Output the (x, y) coordinate of the center of the cell containing the given text.  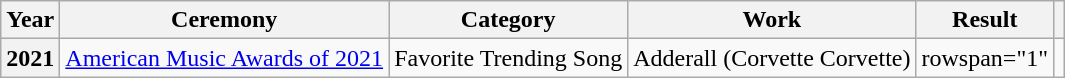
Favorite Trending Song (508, 58)
Adderall (Corvette Corvette) (772, 58)
American Music Awards of 2021 (224, 58)
Category (508, 20)
Result (985, 20)
Work (772, 20)
Ceremony (224, 20)
Year (30, 20)
2021 (30, 58)
rowspan="1" (985, 58)
